From the cell containing the given text, extract its center point as (X, Y) coordinate. 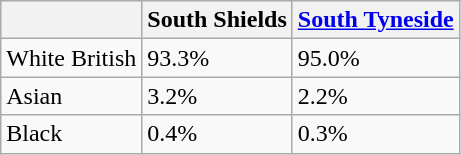
Asian (72, 96)
95.0% (376, 58)
White British (72, 58)
Black (72, 134)
93.3% (217, 58)
0.4% (217, 134)
0.3% (376, 134)
3.2% (217, 96)
South Shields (217, 20)
South Tyneside (376, 20)
2.2% (376, 96)
